Return the [X, Y] coordinate for the center point of the cell that contains the specified text.  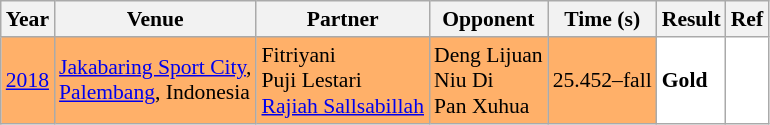
Gold [692, 80]
2018 [28, 80]
Jakabaring Sport City, Palembang, Indonesia [155, 80]
Partner [342, 19]
25.452–fall [602, 80]
Ref [747, 19]
Year [28, 19]
Time (s) [602, 19]
Opponent [488, 19]
Result [692, 19]
Deng Lijuan Niu Di Pan Xuhua [488, 80]
Fitriyani Puji Lestari Rajiah Sallsabillah [342, 80]
Venue [155, 19]
